Scan for the cell matching the given text and deliver its [X, Y] coordinate at center. 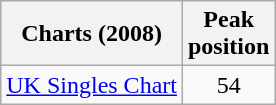
UK Singles Chart [92, 85]
54 [228, 85]
Charts (2008) [92, 34]
Peakposition [228, 34]
